Capture the cell that displays the provided text and extract its [X, Y] central coordinate. 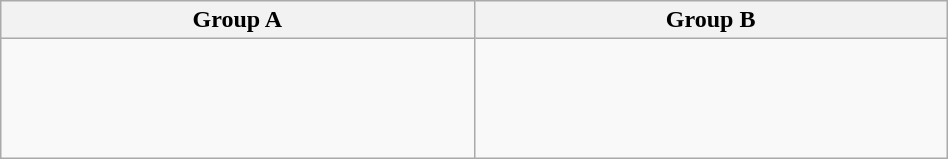
Group A [238, 20]
Group B [710, 20]
